Find where the given text appears and provide that cell's center as [X, Y] coordinate. 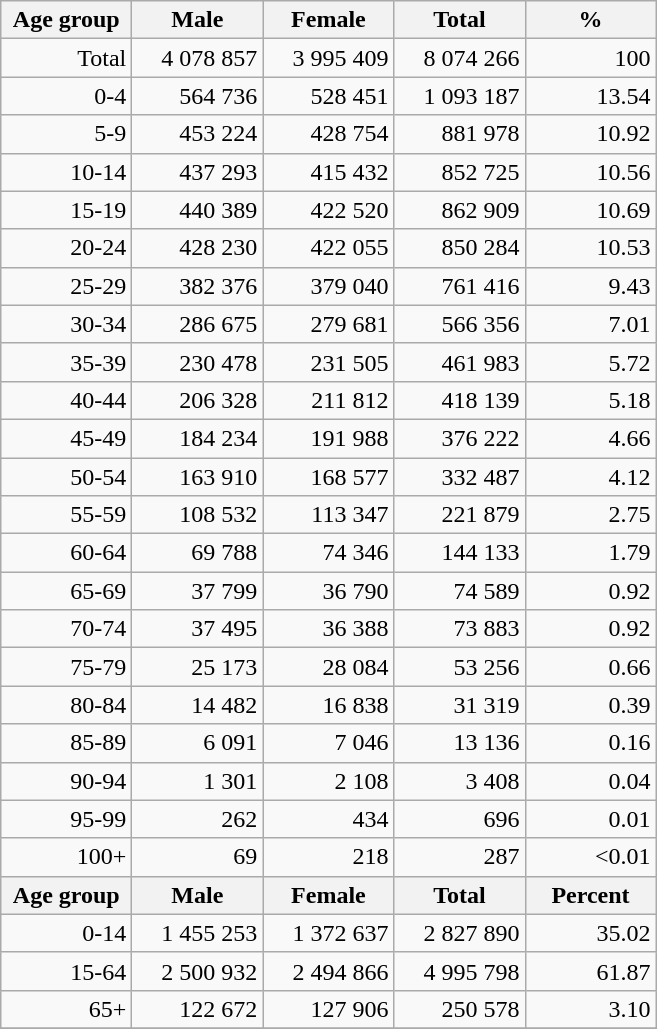
230 478 [198, 362]
5-9 [66, 134]
0.04 [590, 781]
231 505 [328, 362]
113 347 [328, 515]
73 883 [460, 629]
4.66 [590, 438]
144 133 [460, 553]
36 790 [328, 591]
434 [328, 819]
28 084 [328, 667]
218 [328, 857]
80-84 [66, 705]
10.92 [590, 134]
881 978 [460, 134]
376 222 [460, 438]
0-4 [66, 96]
0-14 [66, 933]
696 [460, 819]
25-29 [66, 286]
4 078 857 [198, 58]
20-24 [66, 248]
564 736 [198, 96]
163 910 [198, 477]
0.66 [590, 667]
16 838 [328, 705]
70-74 [66, 629]
5.18 [590, 400]
7 046 [328, 743]
2.75 [590, 515]
418 139 [460, 400]
1 093 187 [460, 96]
10.56 [590, 172]
221 879 [460, 515]
440 389 [198, 210]
379 040 [328, 286]
437 293 [198, 172]
25 173 [198, 667]
37 799 [198, 591]
15-64 [66, 971]
0.01 [590, 819]
37 495 [198, 629]
127 906 [328, 1009]
279 681 [328, 324]
13 136 [460, 743]
% [590, 20]
287 [460, 857]
10.53 [590, 248]
53 256 [460, 667]
2 108 [328, 781]
262 [198, 819]
428 230 [198, 248]
422 055 [328, 248]
100+ [66, 857]
2 494 866 [328, 971]
50-54 [66, 477]
85-89 [66, 743]
168 577 [328, 477]
2 827 890 [460, 933]
9.43 [590, 286]
528 451 [328, 96]
850 284 [460, 248]
1 301 [198, 781]
415 432 [328, 172]
428 754 [328, 134]
566 356 [460, 324]
10-14 [66, 172]
191 988 [328, 438]
3.10 [590, 1009]
36 388 [328, 629]
382 376 [198, 286]
61.87 [590, 971]
75-79 [66, 667]
65-69 [66, 591]
31 319 [460, 705]
14 482 [198, 705]
286 675 [198, 324]
90-94 [66, 781]
422 520 [328, 210]
108 532 [198, 515]
3 408 [460, 781]
206 328 [198, 400]
69 788 [198, 553]
74 589 [460, 591]
332 487 [460, 477]
69 [198, 857]
211 812 [328, 400]
<0.01 [590, 857]
2 500 932 [198, 971]
250 578 [460, 1009]
1.79 [590, 553]
55-59 [66, 515]
5.72 [590, 362]
Percent [590, 895]
13.54 [590, 96]
40-44 [66, 400]
8 074 266 [460, 58]
122 672 [198, 1009]
95-99 [66, 819]
7.01 [590, 324]
74 346 [328, 553]
100 [590, 58]
10.69 [590, 210]
65+ [66, 1009]
6 091 [198, 743]
35.02 [590, 933]
852 725 [460, 172]
461 983 [460, 362]
35-39 [66, 362]
0.16 [590, 743]
862 909 [460, 210]
761 416 [460, 286]
30-34 [66, 324]
45-49 [66, 438]
453 224 [198, 134]
4 995 798 [460, 971]
60-64 [66, 553]
184 234 [198, 438]
1 372 637 [328, 933]
3 995 409 [328, 58]
1 455 253 [198, 933]
4.12 [590, 477]
15-19 [66, 210]
0.39 [590, 705]
